From the cell containing the given text, extract its center point as [x, y] coordinate. 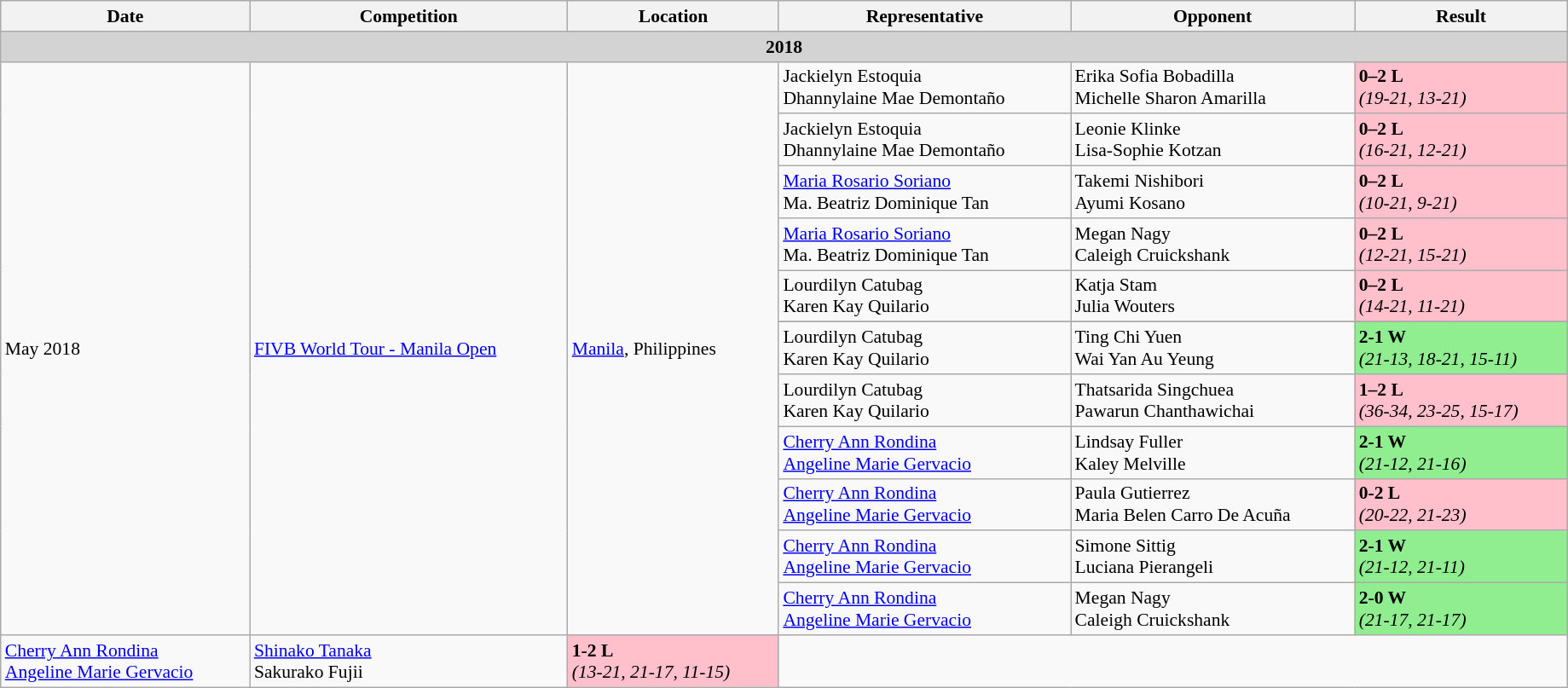
0–2 L (10-21, 9-21) [1461, 193]
Leonie Klinke Lisa-Sophie Kotzan [1212, 140]
Competition [409, 16]
2-0 W (21-17, 21-17) [1461, 609]
Representative [924, 16]
Paula Gutierrez Maria Belen Carro De Acuña [1212, 505]
2-1 W (21-12, 21-16) [1461, 452]
0–2 L (12-21, 15-21) [1461, 244]
1–2 L (36-34, 23-25, 15-17) [1461, 401]
2-1 W (21-13, 18-21, 15-11) [1461, 348]
Ting Chi Yuen Wai Yan Au Yeung [1212, 348]
0-2 L (20-22, 21-23) [1461, 505]
Katja Stam Julia Wouters [1212, 297]
Date [125, 16]
0–2 L (16-21, 12-21) [1461, 140]
Thatsarida Singchuea Pawarun Chanthawichai [1212, 401]
2-1 W (21-12, 21-11) [1461, 558]
Manila, Philippines [674, 348]
2018 [784, 47]
Result [1461, 16]
Shinako Tanaka Sakurako Fujii [409, 662]
Opponent [1212, 16]
Takemi Nishibori Ayumi Kosano [1212, 193]
Erika Sofia Bobadilla Michelle Sharon Amarilla [1212, 87]
0–2 L (14-21, 11-21) [1461, 297]
Simone Sittig Luciana Pierangeli [1212, 558]
1-2 L (13-21, 21-17, 11-15) [674, 662]
May 2018 [125, 348]
Location [674, 16]
0–2 L (19-21, 13-21) [1461, 87]
Lindsay Fuller Kaley Melville [1212, 452]
FIVB World Tour - Manila Open [409, 348]
